For the text-containing cell, return its midpoint in (X, Y) coordinate format. 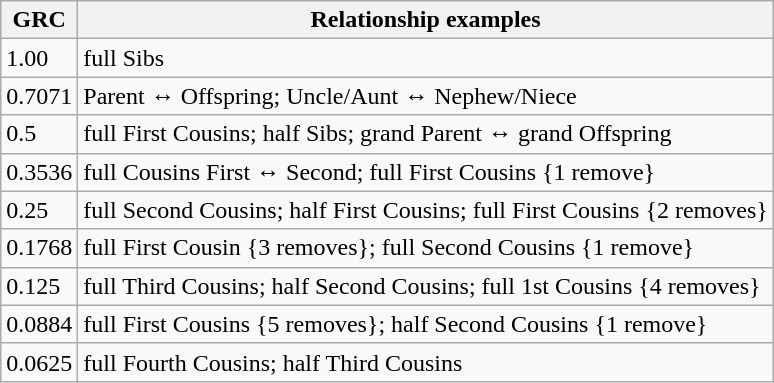
full Fourth Cousins; half Third Cousins (426, 362)
0.25 (40, 210)
0.1768 (40, 248)
0.0884 (40, 324)
full Third Cousins; half Second Cousins; full 1st Cousins {4 removes} (426, 286)
Relationship examples (426, 20)
0.7071 (40, 96)
0.5 (40, 134)
full First Cousin {3 removes}; full Second Cousins {1 remove} (426, 248)
1.00 (40, 58)
0.3536 (40, 172)
full Second Cousins; half First Cousins; full First Cousins {2 removes} (426, 210)
full First Cousins {5 removes}; half Second Cousins {1 remove} (426, 324)
full Sibs (426, 58)
full Cousins First ↔ Second; full First Cousins {1 remove} (426, 172)
0.125 (40, 286)
GRC (40, 20)
full First Cousins; half Sibs; grand Parent ↔ grand Offspring (426, 134)
Parent ↔ Offspring; Uncle/Aunt ↔ Nephew/Niece (426, 96)
0.0625 (40, 362)
